Return the [x, y] coordinate for the center point of the cell that contains the specified text.  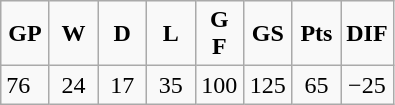
L [170, 34]
GS [268, 34]
D [122, 34]
G F [220, 34]
100 [220, 85]
76 [26, 85]
−25 [367, 85]
GP [26, 34]
DIF [367, 34]
Pts [316, 34]
35 [170, 85]
24 [74, 85]
125 [268, 85]
W [74, 34]
65 [316, 85]
17 [122, 85]
